Output the (X, Y) coordinate of the center of the cell containing the given text.  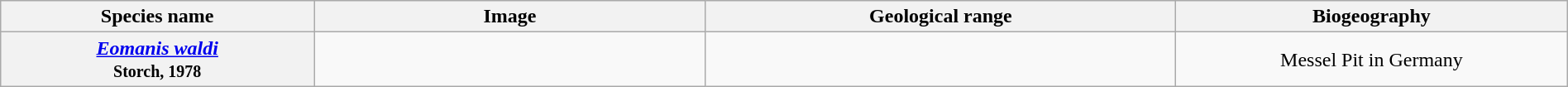
Species name (157, 17)
Messel Pit in Germany (1372, 60)
Biogeography (1372, 17)
Geological range (940, 17)
Eomanis waldiStorch, 1978 (157, 60)
Image (510, 17)
